Pinpoint the cell where the given text exists, returning its (X, Y) midpoint coordinate. 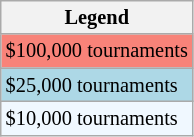
$10,000 tournaments (97, 118)
Legend (97, 17)
$25,000 tournaments (97, 85)
$100,000 tournaments (97, 51)
